Extract the [x, y] coordinate from the center of the cell holding the provided text.  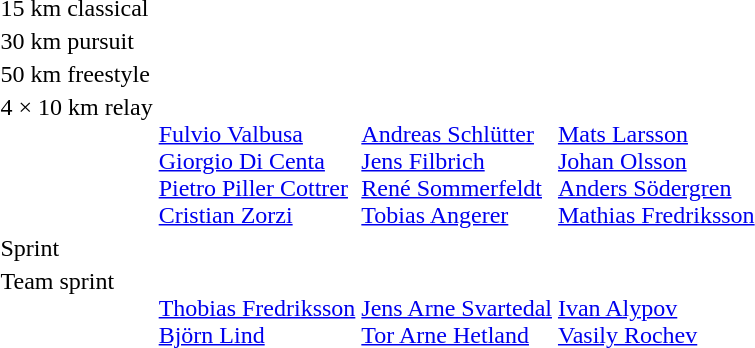
Andreas SchlütterJens FilbrichRené SommerfeldtTobias Angerer [457, 161]
Fulvio ValbusaGiorgio Di CentaPietro Piller CottrerCristian Zorzi [257, 161]
